Determine the [X, Y] coordinate at the center of the cell enclosing the given text.  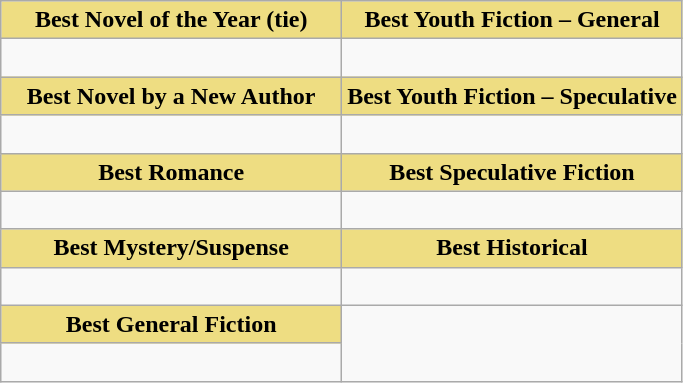
Best Youth Fiction – General [512, 20]
Best Historical [512, 248]
Best Youth Fiction – Speculative [512, 96]
Best Novel by a New Author [172, 96]
Best General Fiction [172, 324]
Best Novel of the Year (tie) [172, 20]
Best Mystery/Suspense [172, 248]
Best Romance [172, 172]
Best Speculative Fiction [512, 172]
